Extract the (X, Y) coordinate from the center of the cell holding the provided text.  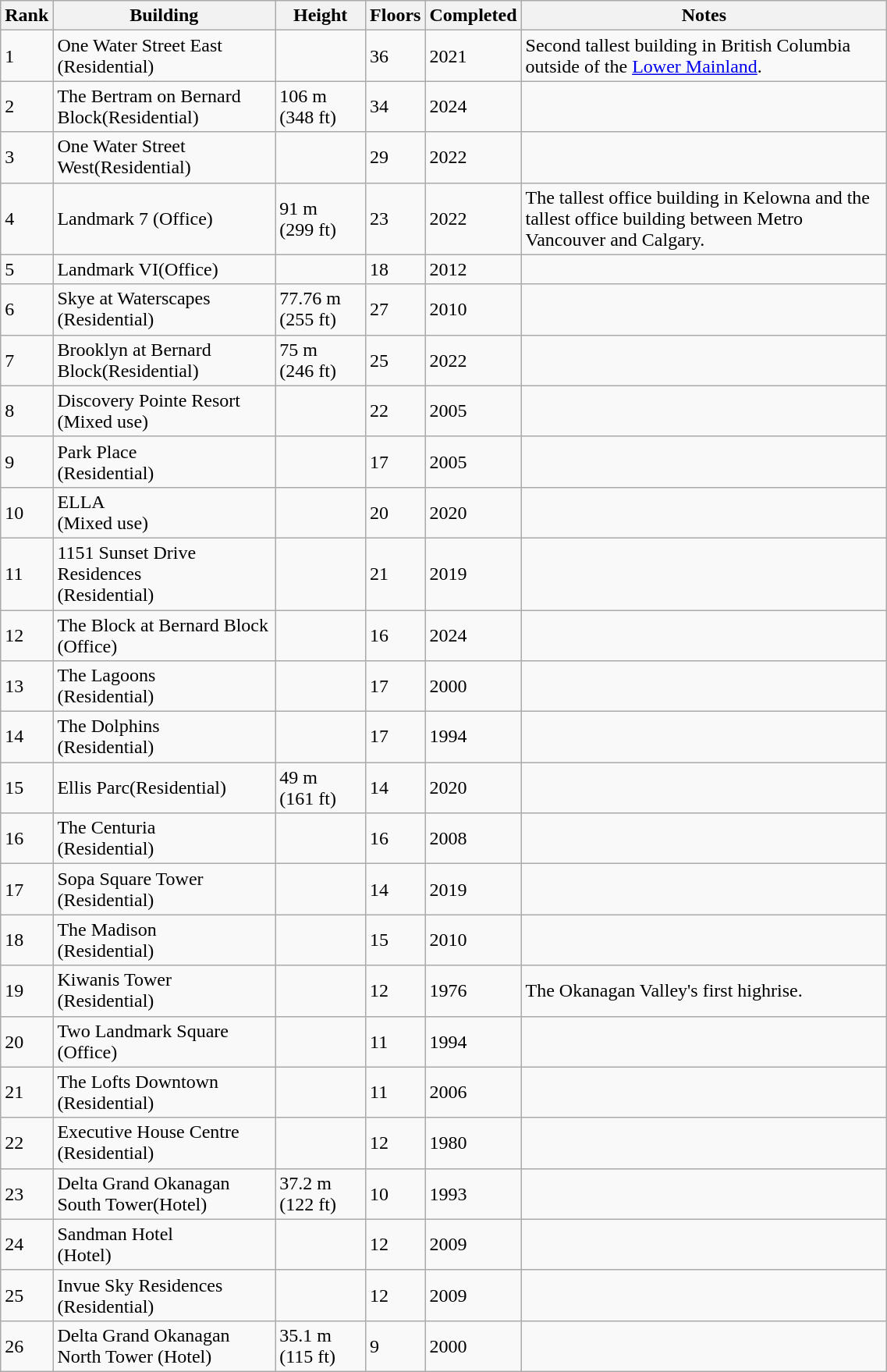
36 (396, 56)
49 m (161 ft) (321, 788)
Park Place(Residential) (164, 462)
Second tallest building in British Columbia outside of the Lower Mainland. (704, 56)
The Centuria(Residential) (164, 838)
26 (27, 1345)
34 (396, 106)
The Bertram on Bernard Block(Residential) (164, 106)
1980 (473, 1143)
75 m (246 ft) (321, 361)
Completed (473, 16)
Executive House Centre(Residential) (164, 1143)
ELLA(Mixed use) (164, 512)
35.1 m(115 ft) (321, 1345)
The Dolphins(Residential) (164, 737)
The Block at Bernard Block (Office) (164, 635)
Sopa Square Tower(Residential) (164, 890)
Delta Grand Okanagan North Tower (Hotel) (164, 1345)
24 (27, 1244)
2008 (473, 838)
Invue Sky Residences(Residential) (164, 1296)
One Water Street West(Residential) (164, 158)
The Lofts Downtown(Residential) (164, 1093)
Two Landmark Square(Office) (164, 1041)
2021 (473, 56)
Kiwanis Tower(Residential) (164, 991)
Skye at Waterscapes(Residential) (164, 309)
7 (27, 361)
27 (396, 309)
Height (321, 16)
6 (27, 309)
4 (27, 219)
Brooklyn at Bernard Block(Residential) (164, 361)
Landmark VI(Office) (164, 269)
1993 (473, 1194)
Sandman Hotel(Hotel) (164, 1244)
106 m(348 ft) (321, 106)
3 (27, 158)
1 (27, 56)
29 (396, 158)
8 (27, 411)
91 m (299 ft) (321, 219)
2 (27, 106)
37.2 m(122 ft) (321, 1194)
2012 (473, 269)
2006 (473, 1093)
77.76 m (255 ft) (321, 309)
1976 (473, 991)
5 (27, 269)
Notes (704, 16)
Rank (27, 16)
19 (27, 991)
Landmark 7 (Office) (164, 219)
The tallest office building in Kelowna and the tallest office building between Metro Vancouver and Calgary. (704, 219)
Floors (396, 16)
Delta Grand Okanagan South Tower(Hotel) (164, 1194)
Building (164, 16)
The Okanagan Valley's first highrise. (704, 991)
Ellis Parc(Residential) (164, 788)
13 (27, 687)
Discovery Pointe Resort(Mixed use) (164, 411)
The Madison(Residential) (164, 940)
1151 Sunset Drive Residences(Residential) (164, 574)
One Water Street East(Residential) (164, 56)
The Lagoons(Residential) (164, 687)
